Output the [X, Y] coordinate of the center of the cell containing the given text.  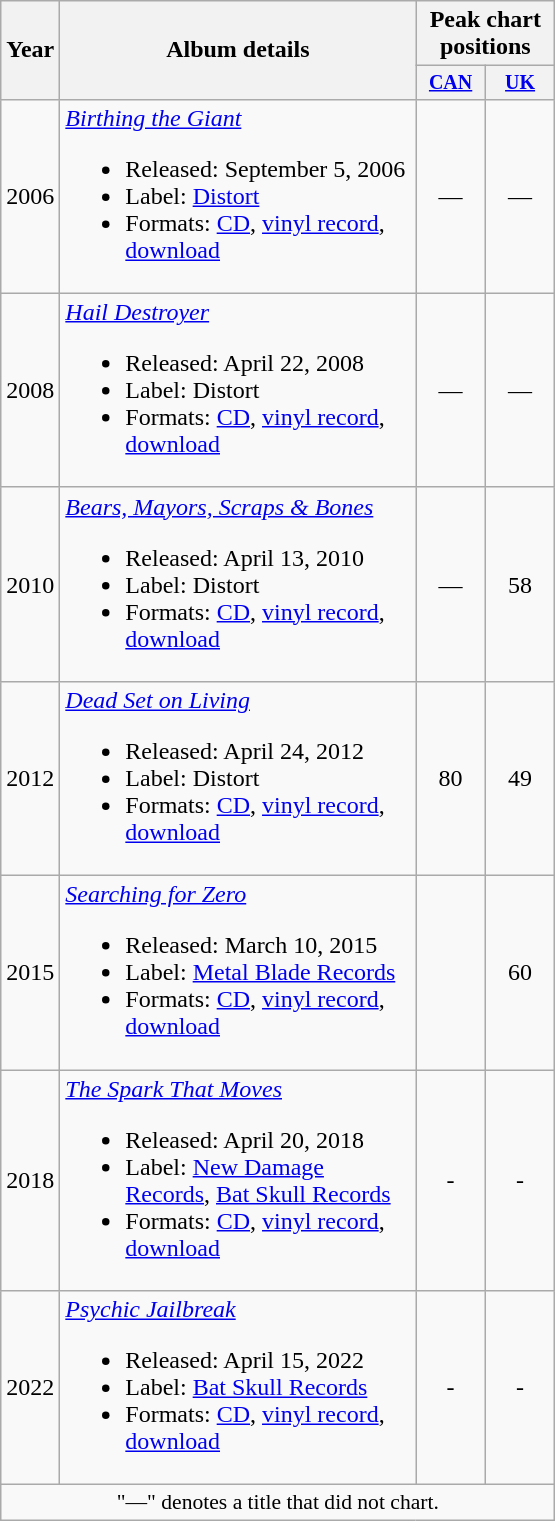
2006 [30, 196]
58 [520, 584]
Dead Set on LivingReleased: April 24, 2012Label: DistortFormats: CD, vinyl record, download [238, 778]
2012 [30, 778]
The Spark That MovesReleased: April 20, 2018Label: New Damage Records, Bat Skull RecordsFormats: CD, vinyl record, download [238, 1180]
80 [450, 778]
2010 [30, 584]
Searching for ZeroReleased: March 10, 2015Label: Metal Blade RecordsFormats: CD, vinyl record, download [238, 973]
Hail DestroyerReleased: April 22, 2008Label: DistortFormats: CD, vinyl record, download [238, 390]
2022 [30, 1388]
Peak chart positions [486, 34]
UK [520, 82]
60 [520, 973]
49 [520, 778]
Birthing the GiantReleased: September 5, 2006Label: DistortFormats: CD, vinyl record, download [238, 196]
Psychic JailbreakReleased: April 15, 2022Label: Bat Skull RecordsFormats: CD, vinyl record, download [238, 1388]
"—" denotes a title that did not chart. [278, 1503]
2008 [30, 390]
Year [30, 50]
Album details [238, 50]
2015 [30, 973]
2018 [30, 1180]
Bears, Mayors, Scraps & BonesReleased: April 13, 2010Label: DistortFormats: CD, vinyl record, download [238, 584]
CAN [450, 82]
